Find where the given text appears and provide that cell's center as (x, y) coordinate. 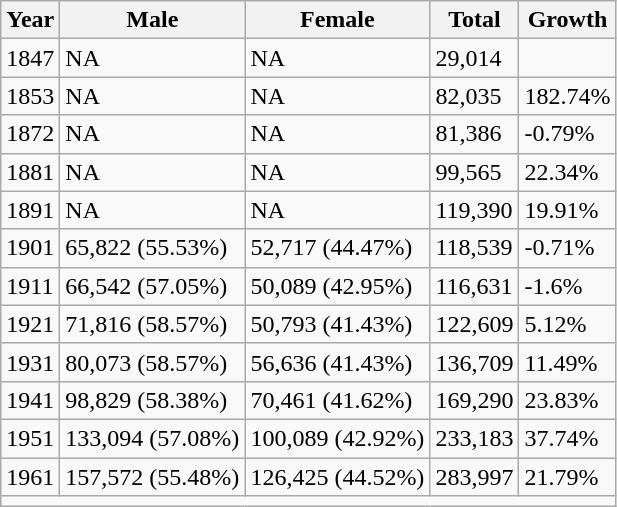
Total (474, 20)
233,183 (474, 438)
118,539 (474, 248)
122,609 (474, 324)
5.12% (568, 324)
70,461 (41.62%) (338, 400)
-0.79% (568, 134)
37.74% (568, 438)
1847 (30, 58)
Female (338, 20)
-0.71% (568, 248)
50,089 (42.95%) (338, 286)
1911 (30, 286)
19.91% (568, 210)
82,035 (474, 96)
56,636 (41.43%) (338, 362)
1921 (30, 324)
126,425 (44.52%) (338, 477)
1941 (30, 400)
23.83% (568, 400)
98,829 (58.38%) (152, 400)
81,386 (474, 134)
99,565 (474, 172)
1951 (30, 438)
29,014 (474, 58)
100,089 (42.92%) (338, 438)
157,572 (55.48%) (152, 477)
66,542 (57.05%) (152, 286)
Growth (568, 20)
21.79% (568, 477)
65,822 (55.53%) (152, 248)
52,717 (44.47%) (338, 248)
80,073 (58.57%) (152, 362)
1853 (30, 96)
50,793 (41.43%) (338, 324)
136,709 (474, 362)
1881 (30, 172)
Year (30, 20)
283,997 (474, 477)
169,290 (474, 400)
1931 (30, 362)
182.74% (568, 96)
1872 (30, 134)
11.49% (568, 362)
1961 (30, 477)
133,094 (57.08%) (152, 438)
116,631 (474, 286)
1891 (30, 210)
119,390 (474, 210)
-1.6% (568, 286)
71,816 (58.57%) (152, 324)
22.34% (568, 172)
1901 (30, 248)
Male (152, 20)
